From the cell containing the given text, extract its center point as [x, y] coordinate. 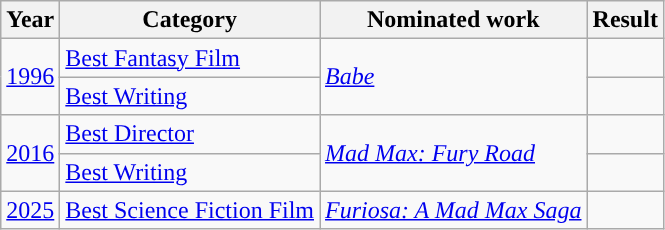
Result [625, 20]
Mad Max: Fury Road [454, 153]
Babe [454, 77]
Best Science Fiction Film [190, 210]
1996 [30, 77]
Nominated work [454, 20]
2025 [30, 210]
Furiosa: A Mad Max Saga [454, 210]
Best Director [190, 134]
Category [190, 20]
Best Fantasy Film [190, 58]
Year [30, 20]
2016 [30, 153]
